Capture the cell that displays the provided text and extract its (x, y) central coordinate. 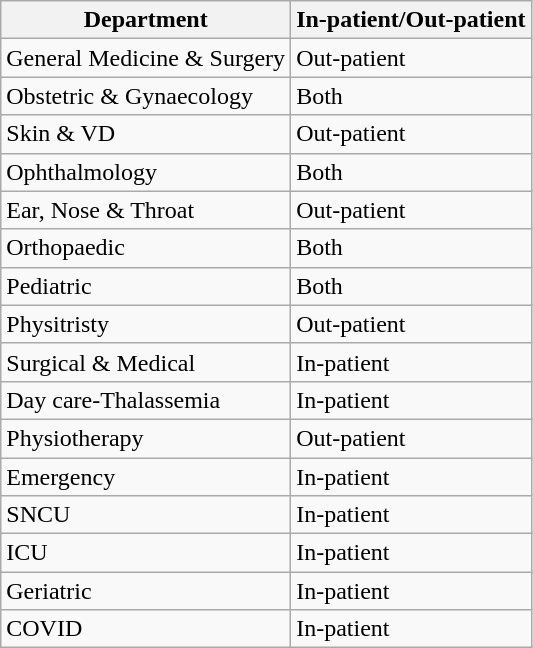
Ear, Nose & Throat (146, 210)
Geriatric (146, 591)
Skin & VD (146, 134)
Ophthalmology (146, 172)
Day care-Thalassemia (146, 400)
Pediatric (146, 286)
Department (146, 20)
Obstetric & Gynaecology (146, 96)
Physitristy (146, 324)
Physiotherapy (146, 438)
Emergency (146, 477)
General Medicine & Surgery (146, 58)
Surgical & Medical (146, 362)
COVID (146, 629)
Orthopaedic (146, 248)
In-patient/Out-patient (411, 20)
ICU (146, 553)
SNCU (146, 515)
